Find where the given text appears and provide that cell's center as (X, Y) coordinate. 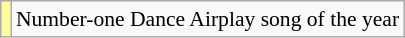
Number-one Dance Airplay song of the year (208, 19)
